For the text-containing cell, return its midpoint in (X, Y) coordinate format. 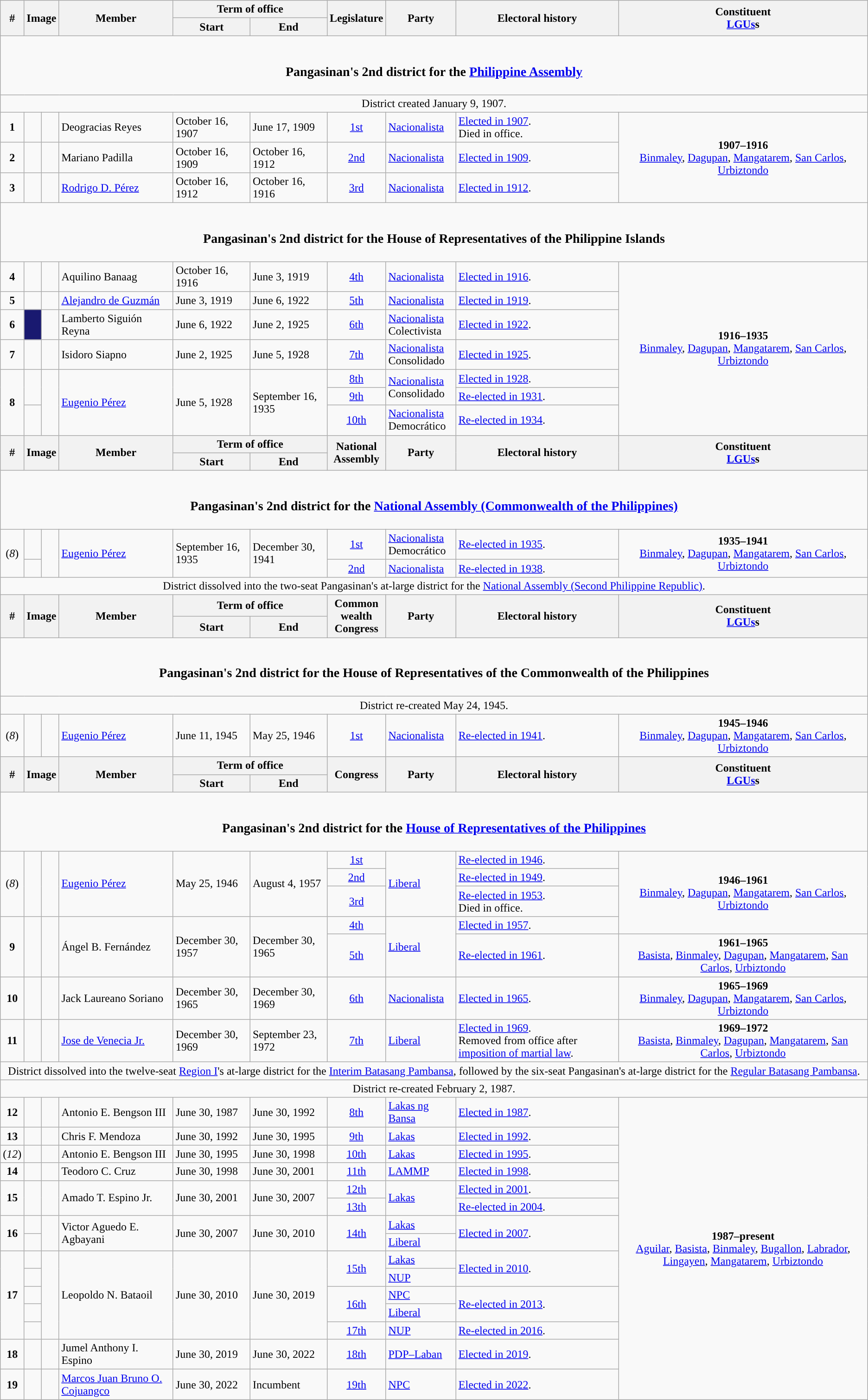
Elected in 1919. (537, 301)
Elected in 1925. (537, 355)
Re-elected in 1953. Died in office. (537, 901)
17 (12, 1295)
19th (356, 1385)
Pangasinan's 2nd district for the National Assembly (Commonwealth of the Philippines) (434, 500)
Re-elected in 1946. (537, 860)
June 30, 1987 (211, 1112)
1961–1965Basista, Binmaley, Dagupan, Mangatarem, San Carlos, Urbiztondo (743, 956)
LAMMP (421, 1172)
December 30, 1957 (211, 946)
Elected in 1987. (537, 1112)
Elected in 2022. (537, 1385)
1916–1935Binmaley, Dagupan, Mangatarem, San Carlos, Urbiztondo (743, 348)
Re-elected in 1934. (537, 420)
Jack Laureano Soriano (116, 998)
NacionalistaColectivista (421, 324)
1 (12, 127)
Elected in 1922. (537, 324)
December 30, 1941 (288, 553)
19 (12, 1385)
Elected in 1907. Died in office. (537, 127)
Isidoro Siapno (116, 355)
13th (356, 1207)
14 (12, 1172)
Elected in 1909. (537, 158)
Elected in 1957. (537, 925)
6 (12, 324)
Leopoldo N. Bataoil (116, 1295)
District re-created February 2, 1987. (434, 1089)
October 16, 1907 (211, 127)
June 17, 1909 (288, 127)
Pangasinan's 2nd district for the House of Representatives of the Commonwealth of the Philippines (434, 667)
11th (356, 1172)
PDP–Laban (421, 1354)
1945–1946Binmaley, Dagupan, Mangatarem, San Carlos, Urbiztondo (743, 735)
2 (12, 158)
October 16, 1909 (211, 158)
Re-elected in 1938. (537, 568)
10 (12, 998)
Elected in 2019. (537, 1354)
Pangasinan's 2nd district for the House of Representatives of the Philippines (434, 821)
11 (12, 1041)
15 (12, 1198)
Lakas ng Bansa (421, 1112)
NationalAssembly (356, 453)
18th (356, 1354)
Rodrigo D. Pérez (116, 187)
Marcos Juan Bruno O. Cojuangco (116, 1385)
Re-elected in 2013. (537, 1304)
1969–1972Basista, Binmaley, Dagupan, Mangatarem, San Carlos, Urbiztondo (743, 1041)
13 (12, 1136)
Alejandro de Guzmán (116, 301)
Pangasinan's 2nd district for the House of Representatives of the Philippine Islands (434, 232)
Elected in 1928. (537, 379)
18 (12, 1354)
September 23, 1972 (288, 1041)
Lamberto Siguión Reyna (116, 324)
Victor Aguedo E. Agbayani (116, 1233)
12th (356, 1189)
Incumbent (288, 1385)
June 11, 1945 (211, 735)
Elected in 1969.Removed from office after imposition of martial law. (537, 1041)
Re-elected in 2016. (537, 1330)
Elected in 1916. (537, 277)
5 (12, 301)
16th (356, 1304)
7 (12, 355)
Elected in 1992. (537, 1136)
1965–1969Binmaley, Dagupan, Mangatarem, San Carlos, Urbiztondo (743, 998)
15th (356, 1268)
Deogracias Reyes (116, 127)
Congress (356, 774)
August 4, 1957 (288, 883)
District re-created May 24, 1945. (434, 705)
16 (12, 1233)
Elected in 1998. (537, 1172)
1935–1941Binmaley, Dagupan, Mangatarem, San Carlos, Urbiztondo (743, 553)
8 (12, 402)
Re-elected in 1935. (537, 544)
Elected in 1995. (537, 1154)
Elected in 1912. (537, 187)
(12) (12, 1154)
District created January 9, 1907. (434, 103)
Re-elected in 1961. (537, 956)
4 (12, 277)
Re-elected in 2004. (537, 1207)
Aquilino Banaag (116, 277)
Chris F. Mendoza (116, 1136)
Jumel Anthony I. Espino (116, 1354)
17th (356, 1330)
Elected in 1965. (537, 998)
14th (356, 1233)
Ángel B. Fernández (116, 946)
CommonwealthCongress (356, 616)
1946–1961Binmaley, Dagupan, Mangatarem, San Carlos, Urbiztondo (743, 893)
3 (12, 187)
Jose de Venecia Jr. (116, 1041)
Elected in 2001. (537, 1189)
Legislature (356, 18)
Amado T. Espino Jr. (116, 1198)
9 (12, 946)
Elected in 2010. (537, 1268)
Re-elected in 1931. (537, 396)
Mariano Padilla (116, 158)
District dissolved into the two-seat Pangasinan's at-large district for the National Assembly (Second Philippine Republic). (434, 586)
Elected in 2007. (537, 1233)
1987–presentAguilar, Basista, Binmaley, Bugallon, Labrador, Lingayen, Mangatarem, Urbiztondo (743, 1248)
Pangasinan's 2nd district for the Philippine Assembly (434, 65)
Re-elected in 1941. (537, 735)
12 (12, 1112)
Teodoro C. Cruz (116, 1172)
Re-elected in 1949. (537, 877)
1907–1916Binmaley, Dagupan, Mangatarem, San Carlos, Urbiztondo (743, 158)
